Capture the cell that displays the provided text and extract its [X, Y] central coordinate. 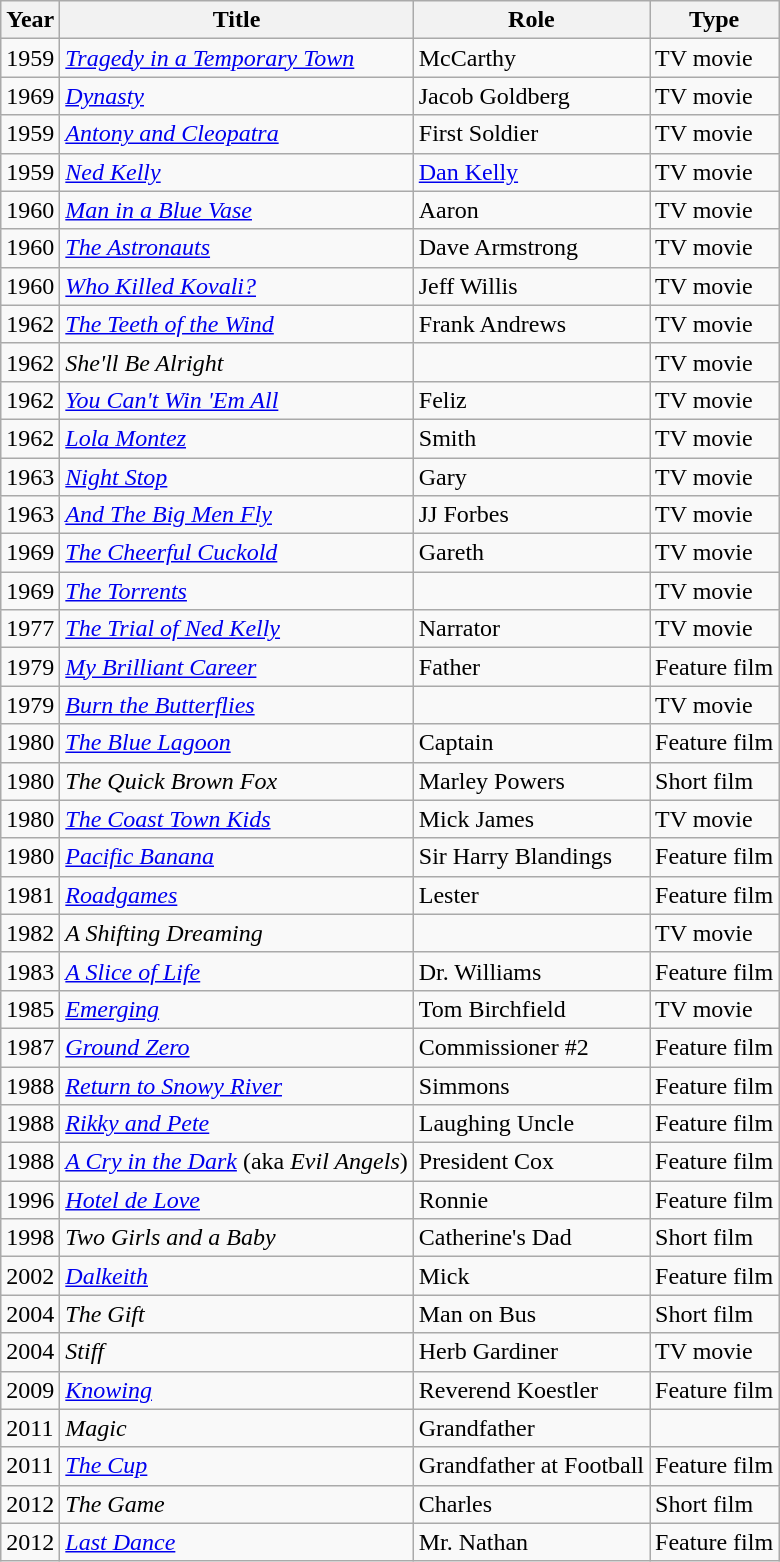
JJ Forbes [531, 515]
Father [531, 667]
You Can't Win 'Em All [236, 400]
A Cry in the Dark (aka Evil Angels) [236, 1162]
Rikky and Pete [236, 1124]
2009 [30, 1390]
Emerging [236, 1009]
1982 [30, 933]
Ronnie [531, 1200]
Narrator [531, 629]
The Cheerful Cuckold [236, 553]
First Soldier [531, 134]
Antony and Cleopatra [236, 134]
1998 [30, 1238]
Man on Bus [531, 1314]
The Gift [236, 1314]
The Astronauts [236, 248]
President Cox [531, 1162]
Captain [531, 743]
Stiff [236, 1352]
Ned Kelly [236, 172]
Man in a Blue Vase [236, 210]
Dynasty [236, 96]
Burn the Butterflies [236, 705]
Dave Armstrong [531, 248]
Lola Montez [236, 438]
1977 [30, 629]
Mick James [531, 819]
Dalkeith [236, 1276]
Jeff Willis [531, 286]
The Torrents [236, 591]
The Blue Lagoon [236, 743]
And The Big Men Fly [236, 515]
Magic [236, 1428]
Two Girls and a Baby [236, 1238]
The Trial of Ned Kelly [236, 629]
Tragedy in a Temporary Town [236, 58]
She'll Be Alright [236, 362]
Dr. Williams [531, 971]
Gary [531, 477]
Catherine's Dad [531, 1238]
Pacific Banana [236, 857]
Return to Snowy River [236, 1085]
1981 [30, 895]
Title [236, 20]
Sir Harry Blandings [531, 857]
Frank Andrews [531, 324]
2002 [30, 1276]
A Slice of Life [236, 971]
Grandfather [531, 1428]
Grandfather at Football [531, 1466]
Type [714, 20]
A Shifting Dreaming [236, 933]
1987 [30, 1047]
Jacob Goldberg [531, 96]
Knowing [236, 1390]
The Teeth of the Wind [236, 324]
Last Dance [236, 1542]
Gareth [531, 553]
Lester [531, 895]
Ground Zero [236, 1047]
The Cup [236, 1466]
Commissioner #2 [531, 1047]
Tom Birchfield [531, 1009]
Who Killed Kovali? [236, 286]
Laughing Uncle [531, 1124]
Hotel de Love [236, 1200]
1985 [30, 1009]
Reverend Koestler [531, 1390]
Smith [531, 438]
Mr. Nathan [531, 1542]
The Quick Brown Fox [236, 781]
Mick [531, 1276]
Feliz [531, 400]
1996 [30, 1200]
Roadgames [236, 895]
Charles [531, 1504]
Simmons [531, 1085]
1983 [30, 971]
McCarthy [531, 58]
Herb Gardiner [531, 1352]
Dan Kelly [531, 172]
Aaron [531, 210]
Year [30, 20]
The Coast Town Kids [236, 819]
Night Stop [236, 477]
The Game [236, 1504]
Marley Powers [531, 781]
My Brilliant Career [236, 667]
Role [531, 20]
